Search for the cell housing the specified text and yield its [X, Y] center coordinate. 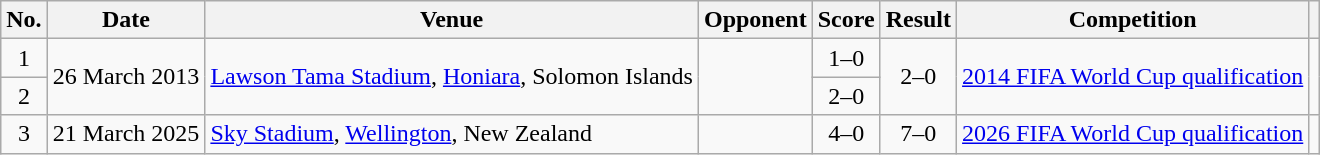
26 March 2013 [126, 77]
Date [126, 20]
Score [846, 20]
7–0 [918, 134]
2014 FIFA World Cup qualification [1133, 77]
Result [918, 20]
2026 FIFA World Cup qualification [1133, 134]
1–0 [846, 58]
2 [24, 96]
4–0 [846, 134]
Lawson Tama Stadium, Honiara, Solomon Islands [452, 77]
Sky Stadium, Wellington, New Zealand [452, 134]
Venue [452, 20]
3 [24, 134]
Opponent [755, 20]
21 March 2025 [126, 134]
Competition [1133, 20]
No. [24, 20]
1 [24, 58]
